Pinpoint the cell where the given text exists, returning its (X, Y) midpoint coordinate. 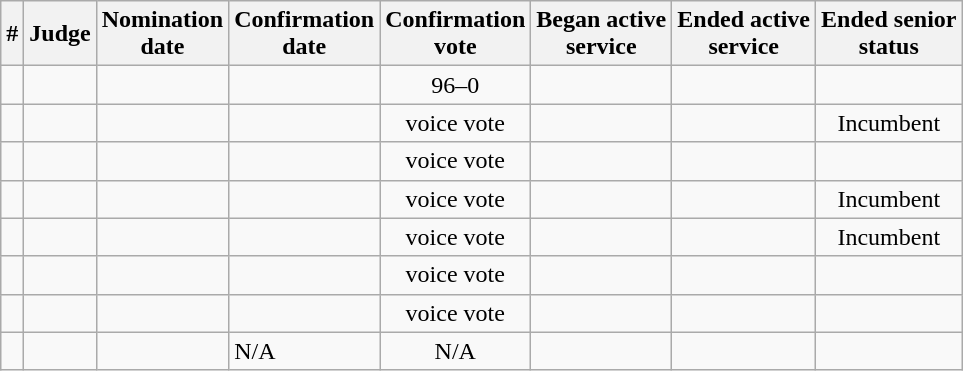
Nominationdate (162, 34)
96–0 (456, 85)
Ended activeservice (744, 34)
# (12, 34)
Judge (60, 34)
Confirmationdate (304, 34)
Ended seniorstatus (889, 34)
Began activeservice (602, 34)
Confirmationvote (456, 34)
